Extract the [X, Y] coordinate from the center of the cell holding the provided text.  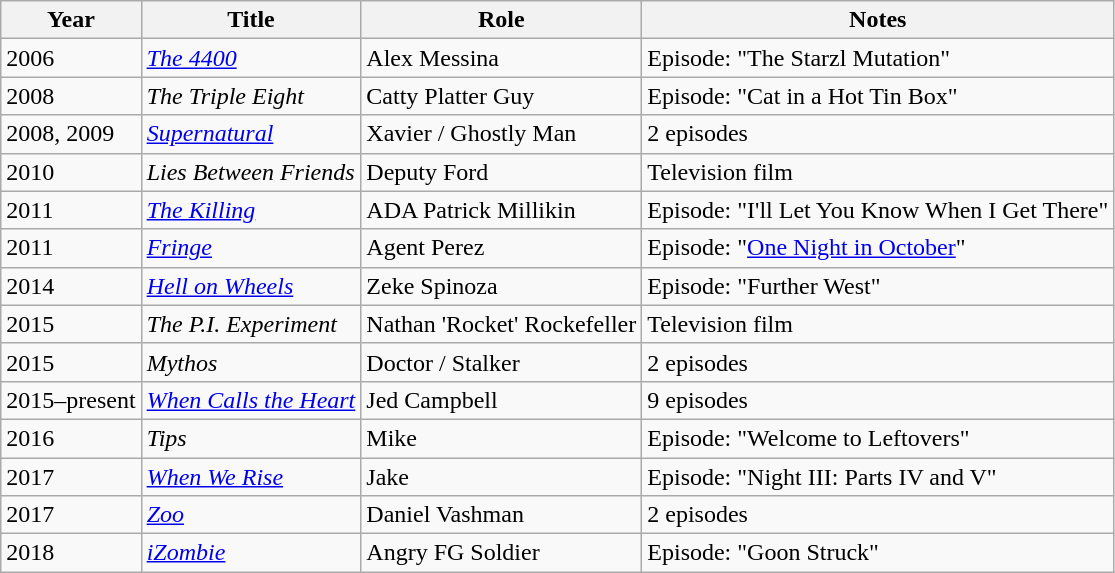
Nathan 'Rocket' Rockefeller [502, 324]
2008 [71, 96]
Zeke Spinoza [502, 286]
Agent Perez [502, 248]
2014 [71, 286]
Jed Campbell [502, 400]
2006 [71, 58]
Daniel Vashman [502, 515]
Role [502, 20]
Title [251, 20]
The Killing [251, 210]
Alex Messina [502, 58]
Fringe [251, 248]
Year [71, 20]
The Triple Eight [251, 96]
Tips [251, 438]
9 episodes [878, 400]
The 4400 [251, 58]
Mythos [251, 362]
Episode: "Further West" [878, 286]
Zoo [251, 515]
Notes [878, 20]
When Calls the Heart [251, 400]
2010 [71, 172]
Angry FG Soldier [502, 553]
Supernatural [251, 134]
The P.I. Experiment [251, 324]
Episode: "Welcome to Leftovers" [878, 438]
2008, 2009 [71, 134]
Episode: "Night III: Parts IV and V" [878, 477]
Lies Between Friends [251, 172]
Episode: "Goon Struck" [878, 553]
Episode: "One Night in October" [878, 248]
Xavier / Ghostly Man [502, 134]
2016 [71, 438]
Mike [502, 438]
Jake [502, 477]
Deputy Ford [502, 172]
2015–present [71, 400]
Catty Platter Guy [502, 96]
iZombie [251, 553]
Episode: "I'll Let You Know When I Get There" [878, 210]
Hell on Wheels [251, 286]
Episode: "The Starzl Mutation" [878, 58]
2018 [71, 553]
When We Rise [251, 477]
ADA Patrick Millikin [502, 210]
Doctor / Stalker [502, 362]
Episode: "Cat in a Hot Tin Box" [878, 96]
